Scan for the cell matching the given text and deliver its (X, Y) coordinate at center. 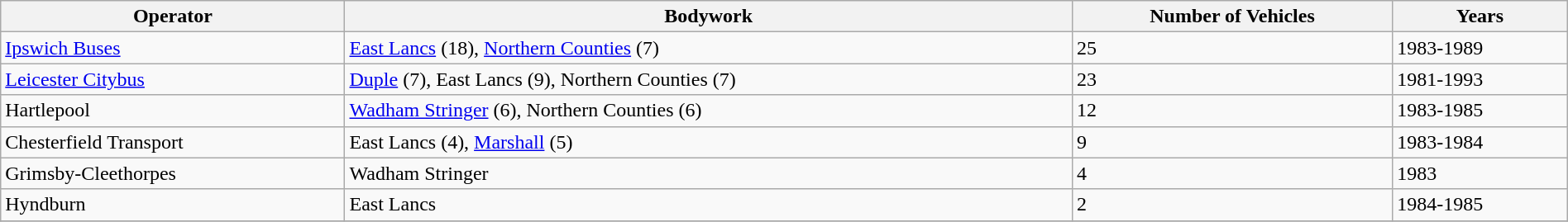
Years (1480, 17)
1983-1984 (1480, 142)
1983-1989 (1480, 48)
Hartlepool (173, 111)
23 (1232, 79)
25 (1232, 48)
Operator (173, 17)
Hyndburn (173, 205)
12 (1232, 111)
Bodywork (708, 17)
1983-1985 (1480, 111)
Duple (7), East Lancs (9), Northern Counties (7) (708, 79)
East Lancs (18), Northern Counties (7) (708, 48)
1984-1985 (1480, 205)
Grimsby-Cleethorpes (173, 173)
Chesterfield Transport (173, 142)
East Lancs (4), Marshall (5) (708, 142)
Wadham Stringer (708, 173)
East Lancs (708, 205)
Number of Vehicles (1232, 17)
Ipswich Buses (173, 48)
9 (1232, 142)
Wadham Stringer (6), Northern Counties (6) (708, 111)
2 (1232, 205)
1983 (1480, 173)
4 (1232, 173)
Leicester Citybus (173, 79)
1981-1993 (1480, 79)
